Find where the given text appears and provide that cell's center as [X, Y] coordinate. 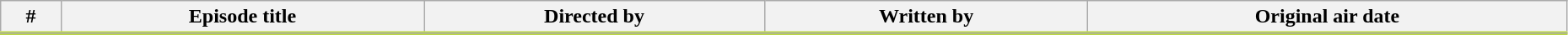
# [31, 17]
Episode title [242, 17]
Original air date [1328, 17]
Written by [926, 17]
Directed by [595, 17]
